Scan for the cell matching the given text and deliver its [x, y] coordinate at center. 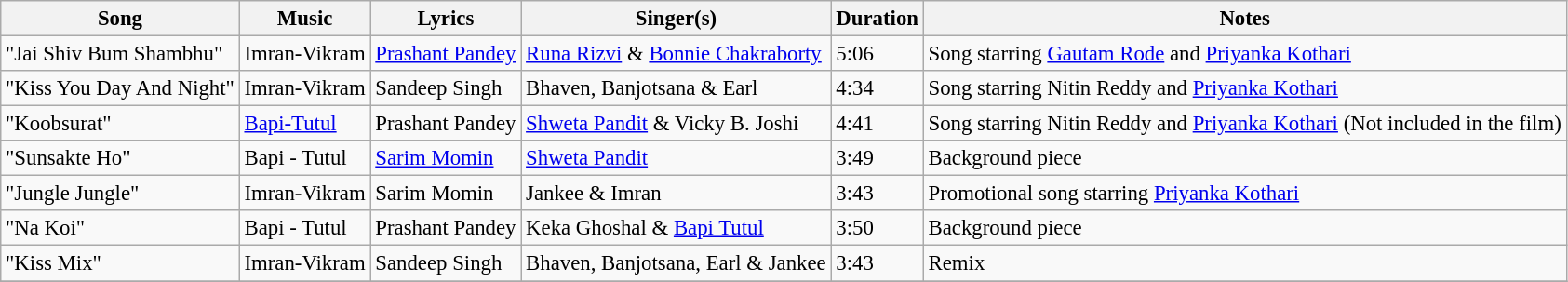
4:41 [877, 124]
Song [120, 19]
3:49 [877, 158]
Singer(s) [676, 19]
Runa Rizvi & Bonnie Chakraborty [676, 54]
Remix [1245, 263]
Shweta Pandit [676, 158]
"Koobsurat" [120, 124]
Promotional song starring Priyanka Kothari [1245, 194]
4:34 [877, 88]
Bhaven, Banjotsana, Earl & Jankee [676, 263]
Music [305, 19]
5:06 [877, 54]
Song starring Gautam Rode and Priyanka Kothari [1245, 54]
Shweta Pandit & Vicky B. Joshi [676, 124]
Song starring Nitin Reddy and Priyanka Kothari [1245, 88]
Jankee & Imran [676, 194]
Notes [1245, 19]
3:50 [877, 228]
Song starring Nitin Reddy and Priyanka Kothari (Not included in the film) [1245, 124]
Lyrics [446, 19]
"Jungle Jungle" [120, 194]
"Jai Shiv Bum Shambhu" [120, 54]
Bhaven, Banjotsana & Earl [676, 88]
Keka Ghoshal & Bapi Tutul [676, 228]
Bapi-Tutul [305, 124]
"Na Koi" [120, 228]
"Kiss Mix" [120, 263]
"Sunsakte Ho" [120, 158]
Duration [877, 19]
"Kiss You Day And Night" [120, 88]
